From the cell containing the given text, extract its center point as [x, y] coordinate. 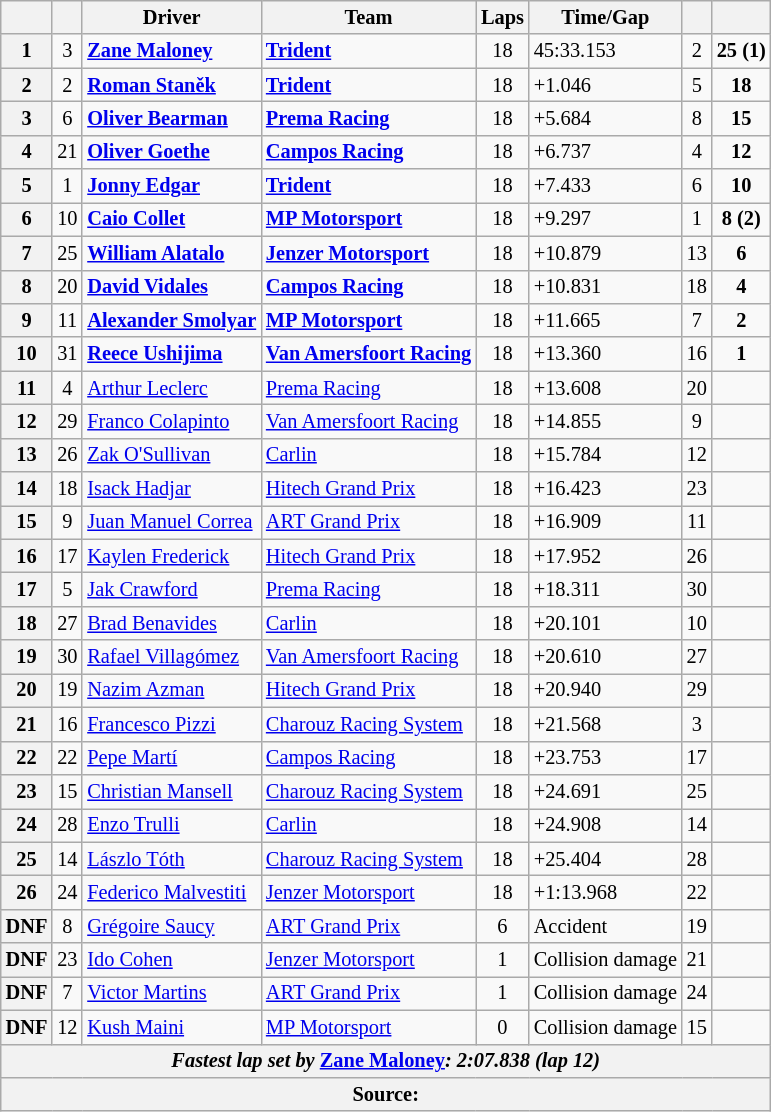
+5.684 [606, 118]
+16.909 [606, 522]
Team [368, 17]
+20.940 [606, 690]
+11.665 [606, 320]
Roman Staněk [172, 85]
Francesco Pizzi [172, 724]
Ido Cohen [172, 960]
Nazim Azman [172, 690]
+7.433 [606, 186]
+13.608 [606, 388]
+14.855 [606, 421]
Lászlo Tóth [172, 859]
David Vidales [172, 287]
Oliver Goethe [172, 152]
+6.737 [606, 152]
Christian Mansell [172, 791]
Rafael Villagómez [172, 657]
William Alatalo [172, 253]
Federico Malvestiti [172, 892]
+1.046 [606, 85]
Pepe Martí [172, 758]
Zane Maloney [172, 51]
+15.784 [606, 455]
Oliver Bearman [172, 118]
Franco Colapinto [172, 421]
Juan Manuel Correa [172, 522]
0 [502, 1027]
Reece Ushijima [172, 354]
Enzo Trulli [172, 825]
Time/Gap [606, 17]
+13.360 [606, 354]
Accident [606, 926]
Laps [502, 17]
Brad Benavides [172, 623]
Zak O'Sullivan [172, 455]
Kush Maini [172, 1027]
Kaylen Frederick [172, 556]
+20.610 [606, 657]
Jonny Edgar [172, 186]
31 [67, 354]
Fastest lap set by Zane Maloney: 2:07.838 (lap 12) [386, 1061]
+10.879 [606, 253]
+24.691 [606, 791]
8 (2) [742, 219]
+1:13.968 [606, 892]
+10.831 [606, 287]
+18.311 [606, 589]
Arthur Leclerc [172, 388]
+17.952 [606, 556]
+20.101 [606, 623]
Caio Collet [172, 219]
45:33.153 [606, 51]
Driver [172, 17]
+21.568 [606, 724]
+23.753 [606, 758]
+9.297 [606, 219]
Isack Hadjar [172, 489]
Source: [386, 1094]
Jak Crawford [172, 589]
Alexander Smolyar [172, 320]
Victor Martins [172, 993]
+25.404 [606, 859]
+16.423 [606, 489]
+24.908 [606, 825]
25 (1) [742, 51]
Grégoire Saucy [172, 926]
